Determine the (X, Y) coordinate at the center of the cell enclosing the given text.  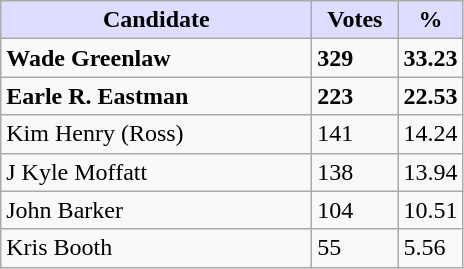
Votes (355, 20)
John Barker (156, 210)
5.56 (430, 248)
104 (355, 210)
Kris Booth (156, 248)
Candidate (156, 20)
J Kyle Moffatt (156, 172)
55 (355, 248)
329 (355, 58)
14.24 (430, 134)
13.94 (430, 172)
223 (355, 96)
Kim Henry (Ross) (156, 134)
138 (355, 172)
% (430, 20)
22.53 (430, 96)
Earle R. Eastman (156, 96)
Wade Greenlaw (156, 58)
141 (355, 134)
33.23 (430, 58)
10.51 (430, 210)
